Detect which cell encompasses the target text, then output its (X, Y) center coordinate. 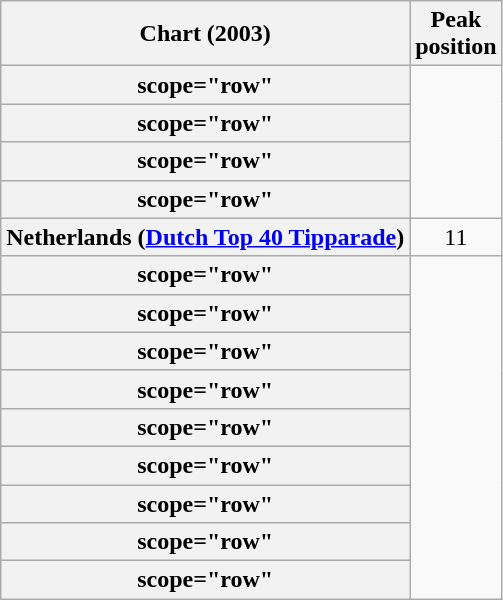
Chart (2003) (206, 34)
Netherlands (Dutch Top 40 Tipparade) (206, 237)
11 (456, 237)
Peakposition (456, 34)
